Scan for the cell matching the given text and deliver its [x, y] coordinate at center. 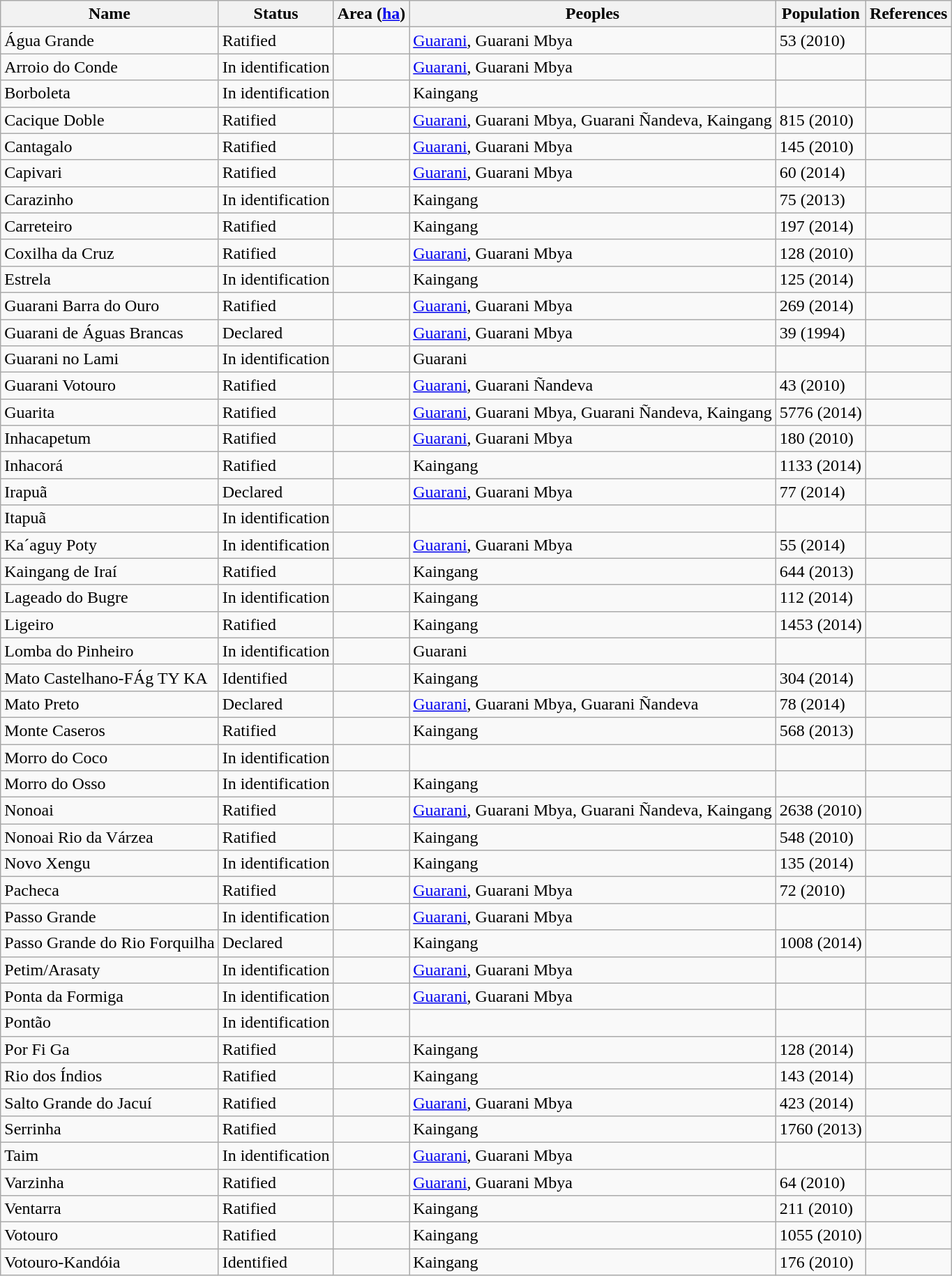
Inhacorá [109, 465]
Itapuã [109, 518]
53 (2010) [820, 40]
43 (2010) [820, 386]
Monte Caseros [109, 730]
References [908, 14]
Nonoai [109, 811]
5776 (2014) [820, 412]
Ka´aguy Poty [109, 545]
Passo Grande do Rio Forquilha [109, 943]
Morro do Coco [109, 757]
Guarani no Lami [109, 359]
Nonoai Rio da Várzea [109, 837]
77 (2014) [820, 492]
Arroio do Conde [109, 67]
Taim [109, 1155]
176 (2010) [820, 1262]
Lageado do Bugre [109, 598]
Borboleta [109, 93]
Guarani de Águas Brancas [109, 333]
Guarani Barra do Ouro [109, 306]
135 (2014) [820, 864]
1008 (2014) [820, 943]
Carazinho [109, 200]
128 (2014) [820, 1049]
Coxilha da Cruz [109, 253]
548 (2010) [820, 837]
72 (2010) [820, 890]
Pacheca [109, 890]
Population [820, 14]
Serrinha [109, 1129]
Guarita [109, 412]
Cantagalo [109, 147]
Ligeiro [109, 624]
Mato Castelhano-FÁg TY KA [109, 677]
Irapuã [109, 492]
Lomba do Pinheiro [109, 651]
112 (2014) [820, 598]
423 (2014) [820, 1102]
197 (2014) [820, 226]
1760 (2013) [820, 1129]
Peoples [593, 14]
Água Grande [109, 40]
Rio dos Índios [109, 1076]
60 (2014) [820, 173]
64 (2010) [820, 1183]
125 (2014) [820, 279]
Por Fi Ga [109, 1049]
75 (2013) [820, 200]
Guarani, Guarani Ñandeva [593, 386]
Guarani, Guarani Mbya, Guarani Ñandeva [593, 704]
Ponta da Formiga [109, 996]
Mato Preto [109, 704]
644 (2013) [820, 571]
78 (2014) [820, 704]
Passo Grande [109, 917]
Estrela [109, 279]
39 (1994) [820, 333]
128 (2010) [820, 253]
1453 (2014) [820, 624]
Name [109, 14]
143 (2014) [820, 1076]
Petim/Arasaty [109, 970]
211 (2010) [820, 1209]
55 (2014) [820, 545]
Guarani Votouro [109, 386]
Cacique Doble [109, 120]
Varzinha [109, 1183]
Votouro-Kandóia [109, 1262]
815 (2010) [820, 120]
Morro do Osso [109, 784]
180 (2010) [820, 439]
Pontão [109, 1023]
Novo Xengu [109, 864]
1055 (2010) [820, 1236]
Capivari [109, 173]
Salto Grande do Jacuí [109, 1102]
2638 (2010) [820, 811]
145 (2010) [820, 147]
1133 (2014) [820, 465]
269 (2014) [820, 306]
Kaingang de Iraí [109, 571]
Inhacapetum [109, 439]
Carreteiro [109, 226]
304 (2014) [820, 677]
Area (ha) [371, 14]
Ventarra [109, 1209]
Votouro [109, 1236]
Status [276, 14]
568 (2013) [820, 730]
